Locate the cell with the specified text and output its (x, y) center coordinate. 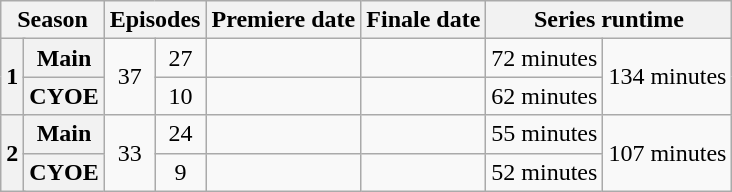
2 (12, 153)
37 (130, 77)
52 minutes (544, 172)
Episodes (155, 20)
Finale date (424, 20)
27 (180, 58)
107 minutes (668, 153)
1 (12, 77)
134 minutes (668, 77)
Premiere date (284, 20)
72 minutes (544, 58)
24 (180, 134)
10 (180, 96)
Season (52, 20)
55 minutes (544, 134)
Series runtime (609, 20)
62 minutes (544, 96)
9 (180, 172)
33 (130, 153)
